From the cell containing the given text, extract its center point as (x, y) coordinate. 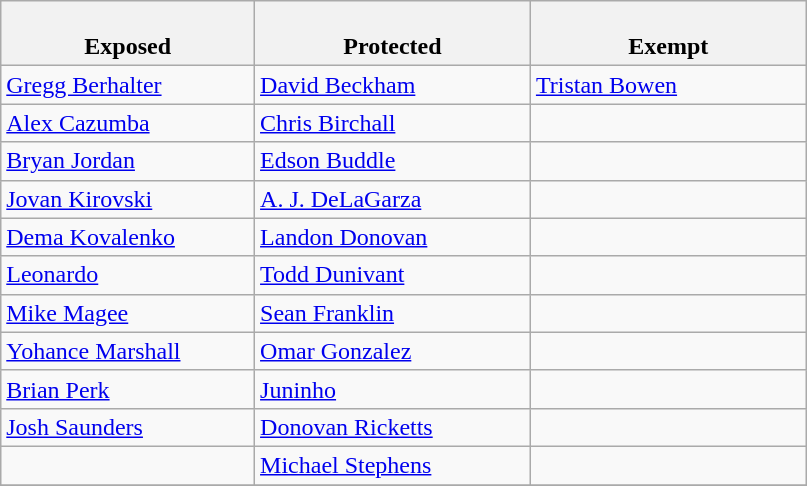
Exposed (128, 34)
Protected (393, 34)
Gregg Berhalter (128, 85)
Todd Dunivant (393, 275)
Josh Saunders (128, 427)
Leonardo (128, 275)
Edson Buddle (393, 161)
Dema Kovalenko (128, 237)
Yohance Marshall (128, 351)
Donovan Ricketts (393, 427)
Sean Franklin (393, 313)
Tristan Bowen (668, 85)
Mike Magee (128, 313)
Alex Cazumba (128, 123)
Michael Stephens (393, 465)
A. J. DeLaGarza (393, 199)
Juninho (393, 389)
Brian Perk (128, 389)
David Beckham (393, 85)
Bryan Jordan (128, 161)
Chris Birchall (393, 123)
Omar Gonzalez (393, 351)
Jovan Kirovski (128, 199)
Landon Donovan (393, 237)
Exempt (668, 34)
